For the text-containing cell, return its midpoint in [x, y] coordinate format. 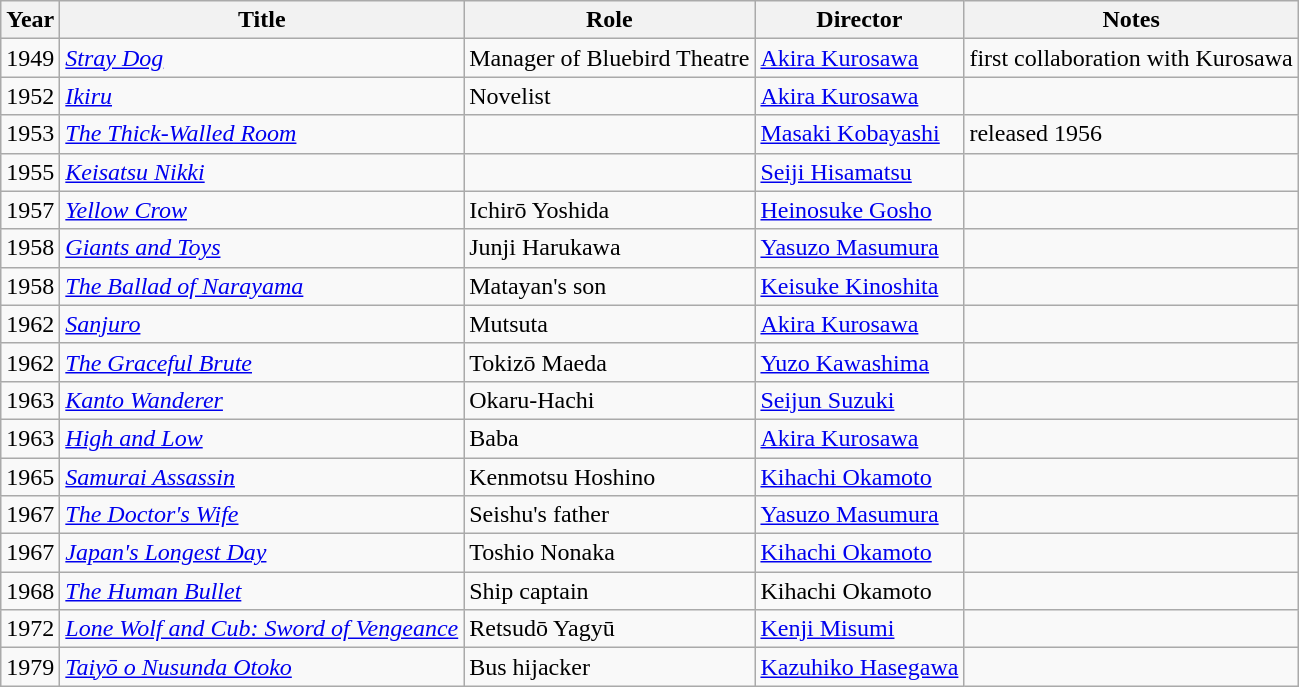
Seijun Suzuki [860, 400]
Taiyō o Nusunda Otoko [262, 667]
Kanto Wanderer [262, 400]
Baba [610, 438]
Stray Dog [262, 58]
1965 [30, 477]
Keisuke Kinoshita [860, 286]
Notes [1131, 20]
Seishu's father [610, 515]
Bus hijacker [610, 667]
Ship captain [610, 591]
Kenji Misumi [860, 629]
Lone Wolf and Cub: Sword of Vengeance [262, 629]
Director [860, 20]
Junji Harukawa [610, 248]
1972 [30, 629]
1955 [30, 172]
Title [262, 20]
Ikiru [262, 96]
The Graceful Brute [262, 362]
Matayan's son [610, 286]
Masaki Kobayashi [860, 134]
Samurai Assassin [262, 477]
Tokizō Maeda [610, 362]
Giants and Toys [262, 248]
first collaboration with Kurosawa [1131, 58]
Yuzo Kawashima [860, 362]
Retsudō Yagyū [610, 629]
Yellow Crow [262, 210]
Japan's Longest Day [262, 553]
1953 [30, 134]
1968 [30, 591]
1957 [30, 210]
The Ballad of Narayama [262, 286]
Ichirō Yoshida [610, 210]
released 1956 [1131, 134]
Novelist [610, 96]
1979 [30, 667]
Role [610, 20]
Kazuhiko Hasegawa [860, 667]
Manager of Bluebird Theatre [610, 58]
Keisatsu Nikki [262, 172]
Toshio Nonaka [610, 553]
The Thick-Walled Room [262, 134]
The Human Bullet [262, 591]
Okaru-Hachi [610, 400]
Kenmotsu Hoshino [610, 477]
1949 [30, 58]
1952 [30, 96]
The Doctor's Wife [262, 515]
Year [30, 20]
Sanjuro [262, 324]
Mutsuta [610, 324]
High and Low [262, 438]
Heinosuke Gosho [860, 210]
Seiji Hisamatsu [860, 172]
